Return (X, Y) of the center of cell containing provided text 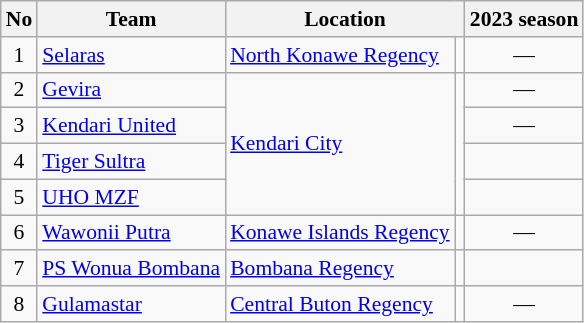
Tiger Sultra (131, 162)
5 (20, 197)
No (20, 19)
Central Buton Regency (340, 304)
2 (20, 90)
Wawonii Putra (131, 233)
7 (20, 269)
Team (131, 19)
Bombana Regency (340, 269)
Location (345, 19)
2023 season (524, 19)
Gulamastar (131, 304)
Konawe Islands Regency (340, 233)
3 (20, 126)
Kendari City (340, 143)
1 (20, 55)
Selaras (131, 55)
6 (20, 233)
North Konawe Regency (340, 55)
Kendari United (131, 126)
PS Wonua Bombana (131, 269)
UHO MZF (131, 197)
Gevira (131, 90)
4 (20, 162)
8 (20, 304)
